Capture the cell that displays the provided text and extract its [X, Y] central coordinate. 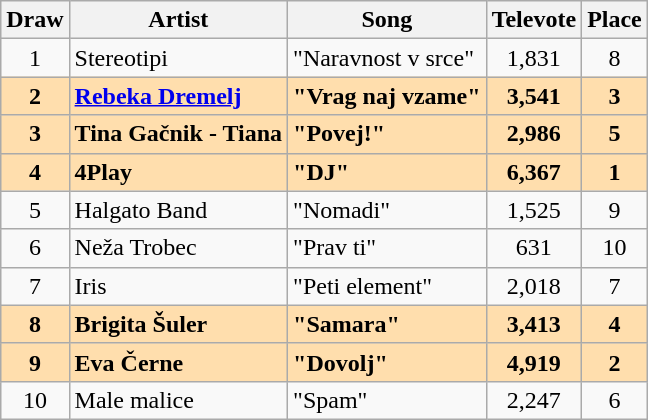
Neža Trobec [178, 248]
Halgato Band [178, 210]
Televote [534, 20]
Brigita Šuler [178, 324]
"Spam" [388, 400]
"Nomadi" [388, 210]
"Vrag naj vzame" [388, 96]
"Peti element" [388, 286]
4,919 [534, 362]
631 [534, 248]
Tina Gačnik - Tiana [178, 134]
6,367 [534, 172]
3,541 [534, 96]
2,986 [534, 134]
Stereotipi [178, 58]
Iris [178, 286]
Rebeka Dremelj [178, 96]
Artist [178, 20]
"Dovolj" [388, 362]
"Povej!" [388, 134]
2,018 [534, 286]
3,413 [534, 324]
4Play [178, 172]
Song [388, 20]
1,831 [534, 58]
1,525 [534, 210]
Draw [35, 20]
"Samara" [388, 324]
Place [615, 20]
"Naravnost v srce" [388, 58]
"DJ" [388, 172]
Male malice [178, 400]
Eva Černe [178, 362]
"Prav ti" [388, 248]
2,247 [534, 400]
